From the cell containing the given text, extract its center point as [X, Y] coordinate. 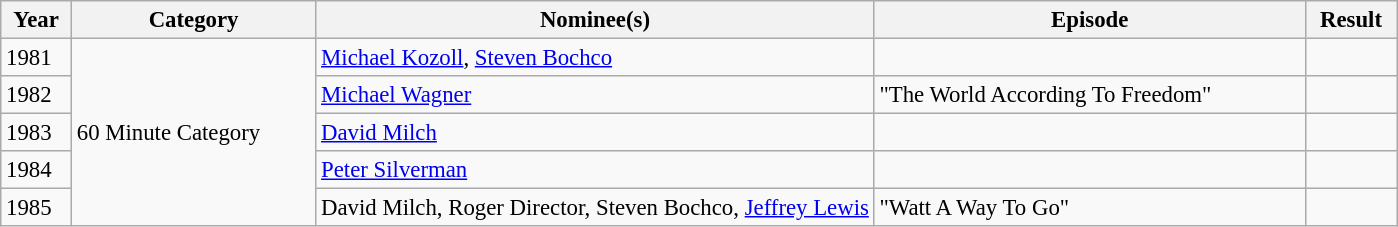
David Milch, Roger Director, Steven Bochco, Jeffrey Lewis [595, 208]
1984 [36, 170]
Michael Kozoll, Steven Bochco [595, 58]
1985 [36, 208]
1982 [36, 95]
Year [36, 20]
Nominee(s) [595, 20]
Category [193, 20]
1983 [36, 133]
1981 [36, 58]
Peter Silverman [595, 170]
"The World According To Freedom" [1090, 95]
Result [1350, 20]
Michael Wagner [595, 95]
"Watt A Way To Go" [1090, 208]
Episode [1090, 20]
60 Minute Category [193, 133]
David Milch [595, 133]
